Capture the cell that displays the provided text and extract its (X, Y) central coordinate. 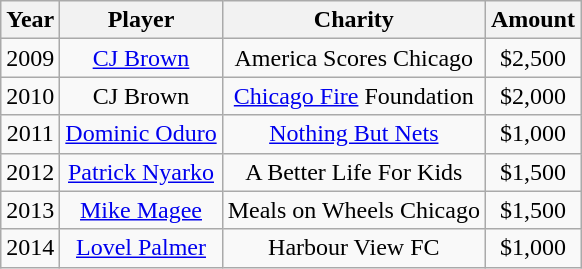
2014 (30, 248)
Nothing But Nets (354, 134)
2011 (30, 134)
Patrick Nyarko (141, 172)
2009 (30, 58)
2013 (30, 210)
$2,000 (532, 96)
2012 (30, 172)
Lovel Palmer (141, 248)
Harbour View FC (354, 248)
Meals on Wheels Chicago (354, 210)
Year (30, 20)
Player (141, 20)
Mike Magee (141, 210)
America Scores Chicago (354, 58)
Charity (354, 20)
Amount (532, 20)
$2,500 (532, 58)
A Better Life For Kids (354, 172)
Dominic Oduro (141, 134)
Chicago Fire Foundation (354, 96)
2010 (30, 96)
